Output the (X, Y) coordinate of the center of the cell containing the given text.  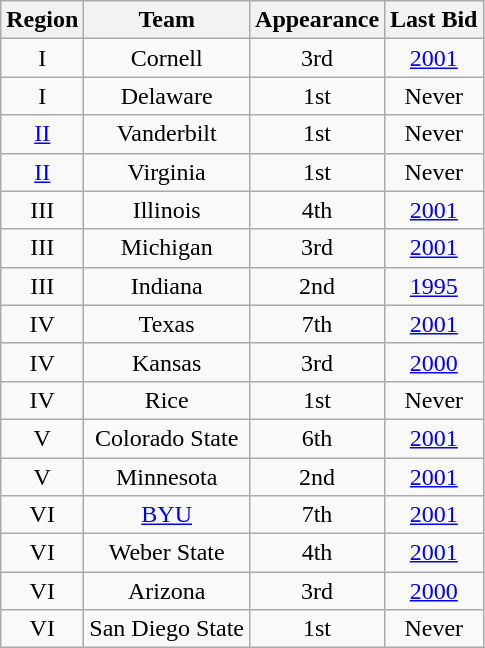
6th (318, 438)
Texas (167, 324)
Cornell (167, 58)
Indiana (167, 286)
San Diego State (167, 629)
Virginia (167, 172)
Michigan (167, 248)
Illinois (167, 210)
Kansas (167, 362)
Team (167, 20)
Delaware (167, 96)
Weber State (167, 553)
Minnesota (167, 477)
Region (42, 20)
Colorado State (167, 438)
Rice (167, 400)
1995 (434, 286)
Vanderbilt (167, 134)
BYU (167, 515)
Last Bid (434, 20)
Arizona (167, 591)
Appearance (318, 20)
